Pinpoint the cell where the given text exists, returning its [x, y] midpoint coordinate. 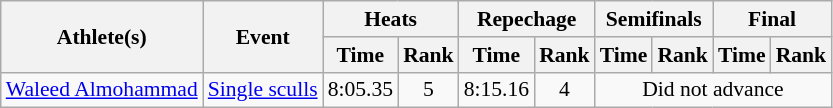
5 [428, 90]
Athlete(s) [102, 36]
8:15.16 [496, 90]
Waleed Almohammad [102, 90]
Single sculls [263, 90]
Semifinals [654, 19]
Did not advance [713, 90]
4 [564, 90]
Repechage [527, 19]
Final [772, 19]
Heats [391, 19]
Event [263, 36]
8:05.35 [360, 90]
